Return (X, Y) of the center of cell containing provided text 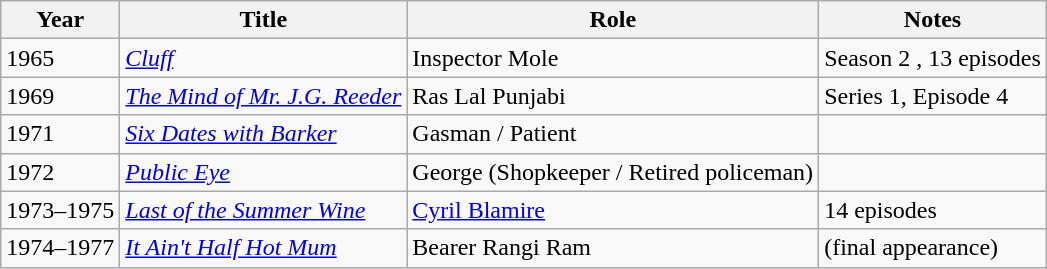
14 episodes (933, 210)
The Mind of Mr. J.G. Reeder (264, 96)
Six Dates with Barker (264, 134)
George (Shopkeeper / Retired policeman) (613, 172)
Public Eye (264, 172)
Cluff (264, 58)
Series 1, Episode 4 (933, 96)
Bearer Rangi Ram (613, 248)
1972 (60, 172)
Cyril Blamire (613, 210)
Role (613, 20)
1971 (60, 134)
Notes (933, 20)
(final appearance) (933, 248)
It Ain't Half Hot Mum (264, 248)
Gasman / Patient (613, 134)
1974–1977 (60, 248)
1965 (60, 58)
1969 (60, 96)
Title (264, 20)
Season 2 , 13 episodes (933, 58)
Inspector Mole (613, 58)
Ras Lal Punjabi (613, 96)
1973–1975 (60, 210)
Last of the Summer Wine (264, 210)
Year (60, 20)
